Output the [x, y] coordinate of the center of the cell containing the given text.  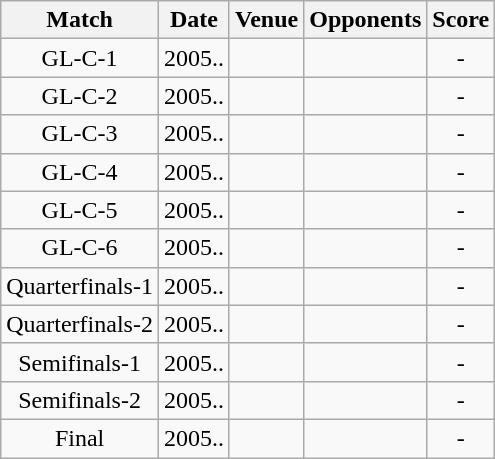
GL-C-5 [80, 210]
Final [80, 438]
Score [461, 20]
GL-C-1 [80, 58]
Venue [266, 20]
Quarterfinals-2 [80, 324]
Semifinals-2 [80, 400]
Match [80, 20]
GL-C-3 [80, 134]
GL-C-2 [80, 96]
GL-C-6 [80, 248]
Semifinals-1 [80, 362]
Date [194, 20]
Quarterfinals-1 [80, 286]
Opponents [366, 20]
GL-C-4 [80, 172]
